Extract the (x, y) coordinate from the center of the cell holding the provided text.  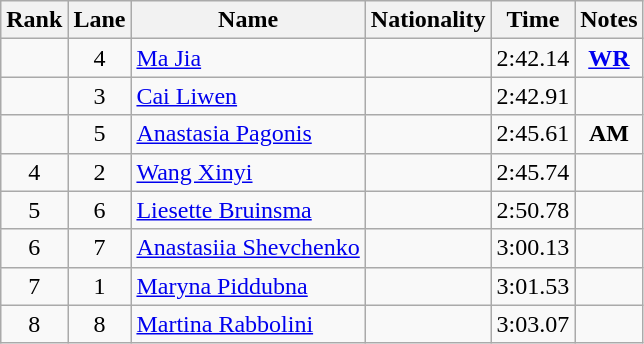
Anastasia Pagonis (248, 134)
2:45.61 (533, 134)
2 (100, 172)
Notes (609, 20)
3:00.13 (533, 248)
1 (100, 286)
2:42.91 (533, 96)
Anastasiia Shevchenko (248, 248)
3:01.53 (533, 286)
3 (100, 96)
Nationality (428, 20)
2:45.74 (533, 172)
WR (609, 58)
2:42.14 (533, 58)
AM (609, 134)
Name (248, 20)
2:50.78 (533, 210)
Liesette Bruinsma (248, 210)
Cai Liwen (248, 96)
Maryna Piddubna (248, 286)
Ma Jia (248, 58)
Wang Xinyi (248, 172)
Time (533, 20)
Lane (100, 20)
Rank (34, 20)
Martina Rabbolini (248, 324)
3:03.07 (533, 324)
